Pinpoint the cell where the given text exists, returning its (x, y) midpoint coordinate. 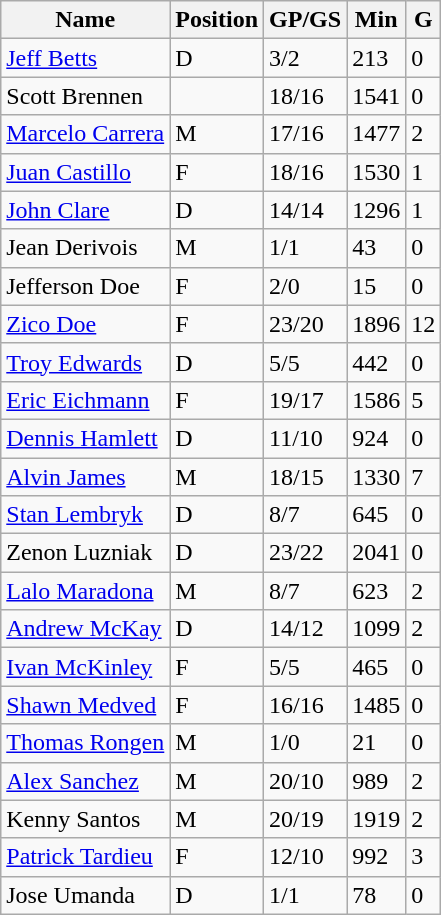
Lalo Maradona (86, 591)
1586 (376, 400)
14/14 (306, 210)
21 (376, 743)
645 (376, 515)
17/16 (306, 134)
7 (424, 477)
3 (424, 857)
23/22 (306, 553)
3/2 (306, 58)
12/10 (306, 857)
20/10 (306, 781)
1530 (376, 172)
989 (376, 781)
Name (86, 20)
Zenon Luzniak (86, 553)
213 (376, 58)
23/20 (306, 324)
1541 (376, 96)
78 (376, 895)
John Clare (86, 210)
Patrick Tardieu (86, 857)
20/19 (306, 819)
924 (376, 438)
Jeff Betts (86, 58)
Andrew McKay (86, 629)
15 (376, 286)
18/15 (306, 477)
GP/GS (306, 20)
14/12 (306, 629)
Ivan McKinley (86, 667)
Marcelo Carrera (86, 134)
623 (376, 591)
12 (424, 324)
G (424, 20)
465 (376, 667)
1330 (376, 477)
Juan Castillo (86, 172)
19/17 (306, 400)
992 (376, 857)
Position (217, 20)
1896 (376, 324)
1099 (376, 629)
1485 (376, 705)
Alvin James (86, 477)
16/16 (306, 705)
1/0 (306, 743)
Eric Eichmann (86, 400)
Min (376, 20)
1477 (376, 134)
Jefferson Doe (86, 286)
43 (376, 248)
Troy Edwards (86, 362)
2/0 (306, 286)
Kenny Santos (86, 819)
Scott Brennen (86, 96)
Zico Doe (86, 324)
1296 (376, 210)
2041 (376, 553)
442 (376, 362)
11/10 (306, 438)
Shawn Medved (86, 705)
5 (424, 400)
Dennis Hamlett (86, 438)
1919 (376, 819)
Thomas Rongen (86, 743)
Jean Derivois (86, 248)
Alex Sanchez (86, 781)
Stan Lembryk (86, 515)
Jose Umanda (86, 895)
